For the text-containing cell, return its midpoint in (x, y) coordinate format. 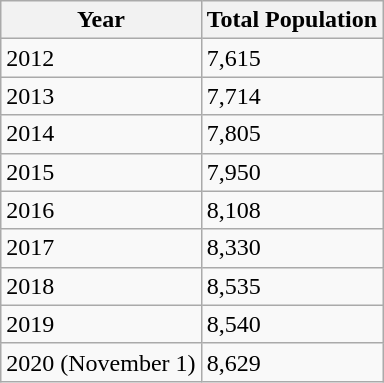
Total Population (292, 20)
2020 (November 1) (101, 362)
2017 (101, 248)
2018 (101, 286)
8,540 (292, 324)
2013 (101, 96)
7,615 (292, 58)
2012 (101, 58)
2019 (101, 324)
8,108 (292, 210)
7,950 (292, 172)
8,535 (292, 286)
8,629 (292, 362)
7,714 (292, 96)
2014 (101, 134)
7,805 (292, 134)
Year (101, 20)
8,330 (292, 248)
2016 (101, 210)
2015 (101, 172)
